For the text-containing cell, return its midpoint in (X, Y) coordinate format. 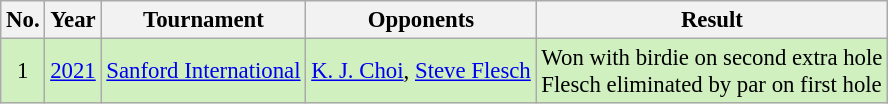
Year (73, 20)
Won with birdie on second extra holeFlesch eliminated by par on first hole (712, 72)
2021 (73, 72)
1 (23, 72)
K. J. Choi, Steve Flesch (421, 72)
Sanford International (204, 72)
Result (712, 20)
No. (23, 20)
Tournament (204, 20)
Opponents (421, 20)
